Pinpoint the cell where the given text exists, returning its [X, Y] midpoint coordinate. 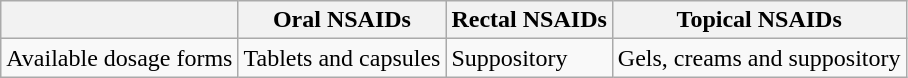
Suppository [529, 58]
Oral NSAIDs [342, 20]
Available dosage forms [120, 58]
Gels, creams and suppository [759, 58]
Topical NSAIDs [759, 20]
Rectal NSAIDs [529, 20]
Tablets and capsules [342, 58]
